Return the [X, Y] coordinate for the center point of the cell that contains the specified text.  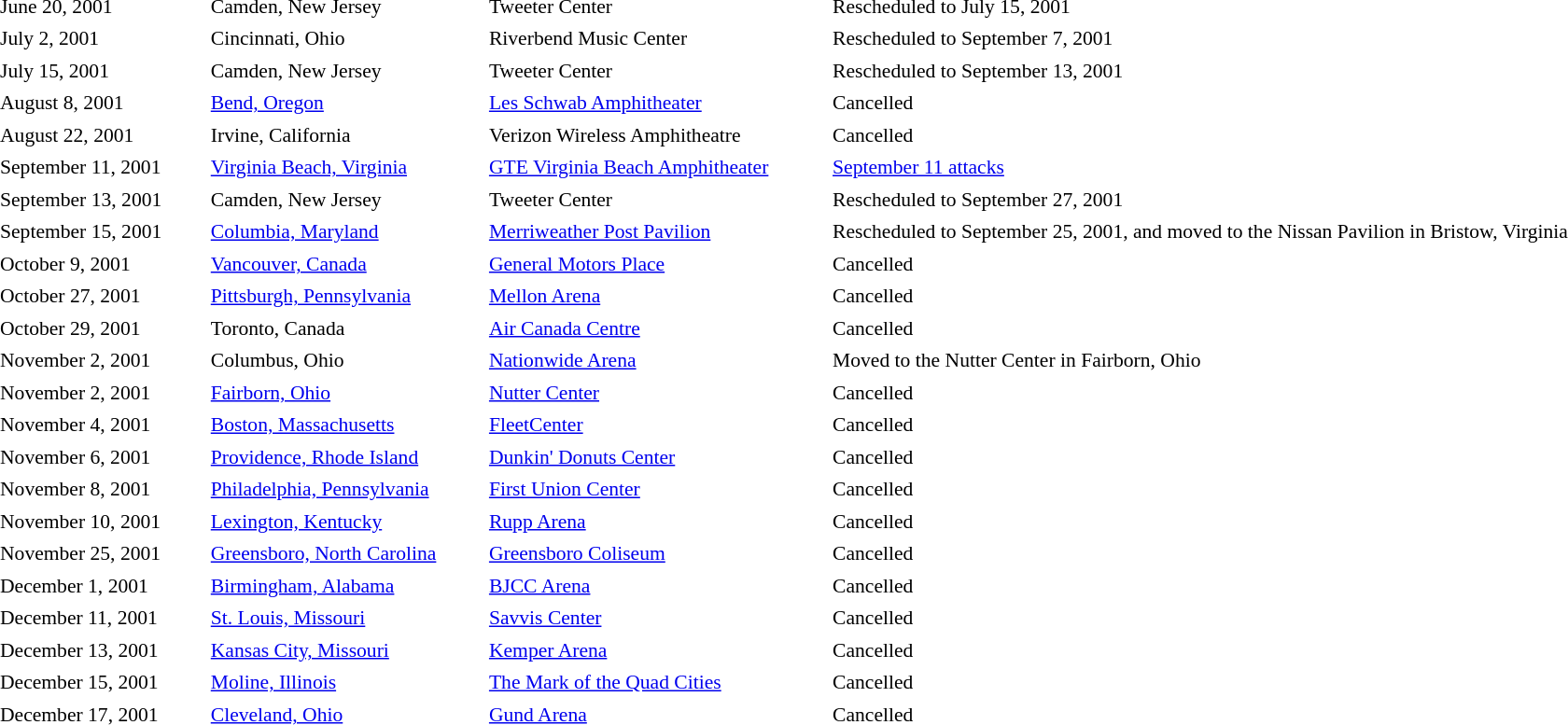
Providence, Rhode Island [345, 457]
Nationwide Arena [657, 360]
Mellon Arena [657, 297]
Savvis Center [657, 618]
Verizon Wireless Amphitheatre [657, 135]
Columbus, Ohio [345, 360]
St. Louis, Missouri [345, 618]
Bend, Oregon [345, 103]
Birmingham, Alabama [345, 586]
Kemper Arena [657, 650]
Riverbend Music Center [657, 39]
Merriweather Post Pavilion [657, 231]
Fairborn, Ohio [345, 393]
Boston, Massachusetts [345, 425]
First Union Center [657, 489]
Lexington, Kentucky [345, 522]
Greensboro, North Carolina [345, 554]
Air Canada Centre [657, 328]
Rupp Arena [657, 522]
Cincinnati, Ohio [345, 39]
Pittsburgh, Pennsylvania [345, 297]
Vancouver, Canada [345, 264]
Nutter Center [657, 393]
Les Schwab Amphitheater [657, 103]
Toronto, Canada [345, 328]
Philadelphia, Pennsylvania [345, 489]
Columbia, Maryland [345, 231]
Kansas City, Missouri [345, 650]
GTE Virginia Beach Amphitheater [657, 168]
General Motors Place [657, 264]
The Mark of the Quad Cities [657, 683]
BJCC Arena [657, 586]
Irvine, California [345, 135]
Virginia Beach, Virginia [345, 168]
FleetCenter [657, 425]
Moline, Illinois [345, 683]
Greensboro Coliseum [657, 554]
Dunkin' Donuts Center [657, 457]
